Find where the given text appears and provide that cell's center as (x, y) coordinate. 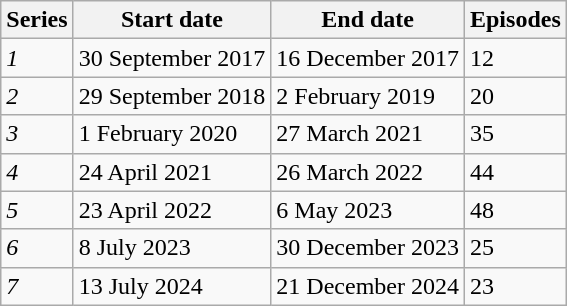
2 February 2019 (368, 96)
Start date (172, 20)
1 (37, 58)
5 (37, 210)
35 (515, 134)
6 (37, 248)
44 (515, 172)
End date (368, 20)
23 (515, 286)
21 December 2024 (368, 286)
48 (515, 210)
12 (515, 58)
24 April 2021 (172, 172)
6 May 2023 (368, 210)
30 December 2023 (368, 248)
13 July 2024 (172, 286)
25 (515, 248)
7 (37, 286)
16 December 2017 (368, 58)
4 (37, 172)
1 February 2020 (172, 134)
8 July 2023 (172, 248)
Episodes (515, 20)
2 (37, 96)
27 March 2021 (368, 134)
26 March 2022 (368, 172)
29 September 2018 (172, 96)
30 September 2017 (172, 58)
3 (37, 134)
23 April 2022 (172, 210)
Series (37, 20)
20 (515, 96)
